Return the (x, y) coordinate for the center point of the cell that contains the specified text.  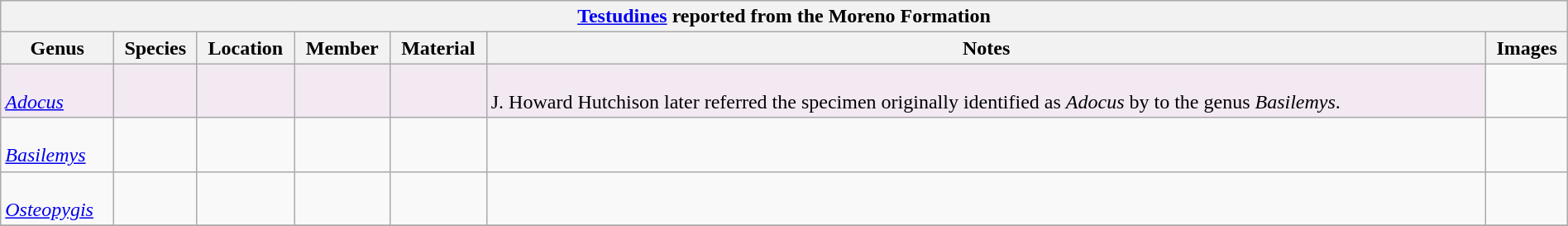
Member (342, 48)
Basilemys (58, 144)
Osteopygis (58, 199)
J. Howard Hutchison later referred the specimen originally identified as Adocus by to the genus Basilemys. (986, 91)
Notes (986, 48)
Images (1527, 48)
Adocus (58, 91)
Location (246, 48)
Material (438, 48)
Genus (58, 48)
Species (155, 48)
Testudines reported from the Moreno Formation (784, 17)
